Identify which cell holds the provided text, then report its [x, y] central coordinate. 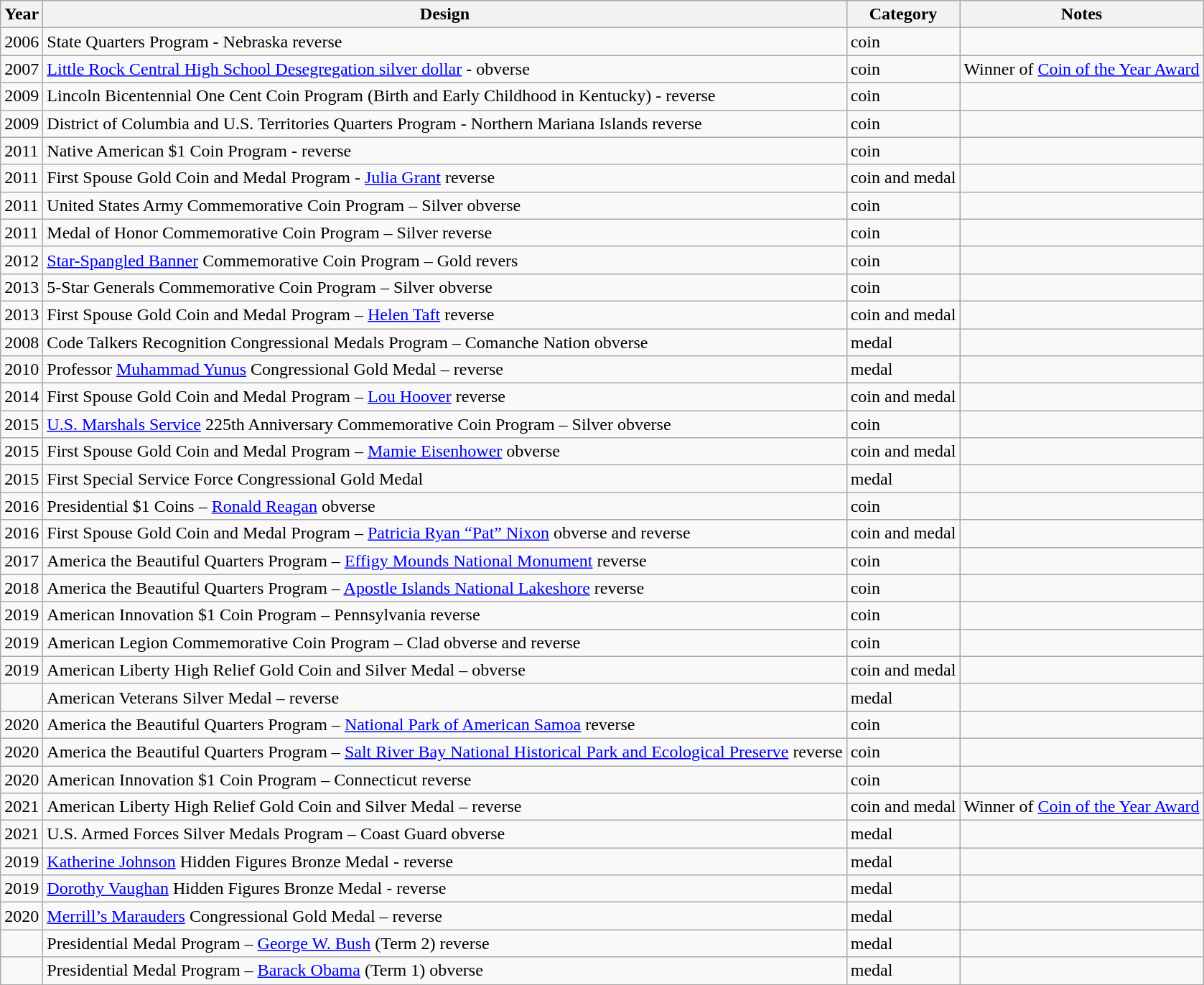
Notes [1081, 14]
2007 [22, 69]
American Liberty High Relief Gold Coin and Silver Medal – reverse [445, 807]
America the Beautiful Quarters Program – Effigy Mounds National Monument reverse [445, 561]
First Spouse Gold Coin and Medal Program – Patricia Ryan “Pat” Nixon obverse and reverse [445, 533]
2014 [22, 397]
Medal of Honor Commemorative Coin Program – Silver reverse [445, 233]
5-Star Generals Commemorative Coin Program – Silver obverse [445, 287]
American Veterans Silver Medal – reverse [445, 697]
First Special Service Force Congressional Gold Medal [445, 479]
2010 [22, 370]
American Innovation $1 Coin Program – Connecticut reverse [445, 779]
First Spouse Gold Coin and Medal Program – Mamie Eisenhower obverse [445, 452]
America the Beautiful Quarters Program – Apostle Islands National Lakeshore reverse [445, 588]
District of Columbia and U.S. Territories Quarters Program - Northern Mariana Islands reverse [445, 123]
Year [22, 14]
First Spouse Gold Coin and Medal Program - Julia Grant reverse [445, 178]
Code Talkers Recognition Congressional Medals Program – Comanche Nation obverse [445, 342]
2018 [22, 588]
2017 [22, 561]
Katherine Johnson Hidden Figures Bronze Medal - reverse [445, 862]
Star-Spangled Banner Commemorative Coin Program – Gold revers [445, 260]
U.S. Marshals Service 225th Anniversary Commemorative Coin Program – Silver obverse [445, 424]
First Spouse Gold Coin and Medal Program – Lou Hoover reverse [445, 397]
America the Beautiful Quarters Program – Salt River Bay National Historical Park and Ecological Preserve reverse [445, 752]
America the Beautiful Quarters Program – National Park of American Samoa reverse [445, 724]
Dorothy Vaughan Hidden Figures Bronze Medal - reverse [445, 889]
State Quarters Program - Nebraska reverse [445, 42]
2012 [22, 260]
2008 [22, 342]
Category [903, 14]
Lincoln Bicentennial One Cent Coin Program (Birth and Early Childhood in Kentucky) - reverse [445, 96]
Presidential $1 Coins – Ronald Reagan obverse [445, 506]
Presidential Medal Program – George W. Bush (Term 2) reverse [445, 943]
Design [445, 14]
2006 [22, 42]
Professor Muhammad Yunus Congressional Gold Medal – reverse [445, 370]
Native American $1 Coin Program - reverse [445, 151]
Little Rock Central High School Desegregation silver dollar - obverse [445, 69]
American Innovation $1 Coin Program – Pennsylvania reverse [445, 615]
United States Army Commemorative Coin Program – Silver obverse [445, 205]
U.S. Armed Forces Silver Medals Program – Coast Guard obverse [445, 834]
First Spouse Gold Coin and Medal Program – Helen Taft reverse [445, 314]
American Legion Commemorative Coin Program – Clad obverse and reverse [445, 643]
American Liberty High Relief Gold Coin and Silver Medal – obverse [445, 670]
Merrill’s Marauders Congressional Gold Medal – reverse [445, 916]
Presidential Medal Program – Barack Obama (Term 1) obverse [445, 971]
